For the text-containing cell, return its midpoint in [x, y] coordinate format. 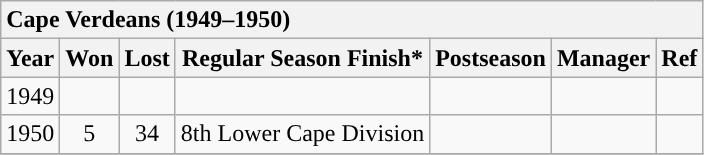
Manager [603, 58]
1950 [30, 134]
34 [147, 134]
8th Lower Cape Division [302, 134]
1949 [30, 96]
Year [30, 58]
Lost [147, 58]
Cape Verdeans (1949–1950) [352, 20]
Postseason [491, 58]
5 [90, 134]
Ref [680, 58]
Won [90, 58]
Regular Season Finish* [302, 58]
